Locate the cell with the specified text and output its (X, Y) center coordinate. 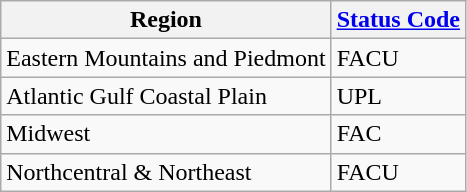
FAC (398, 134)
Eastern Mountains and Piedmont (166, 58)
UPL (398, 96)
Region (166, 20)
Status Code (398, 20)
Midwest (166, 134)
Northcentral & Northeast (166, 172)
Atlantic Gulf Coastal Plain (166, 96)
